Identify which cell holds the provided text, then report its [x, y] central coordinate. 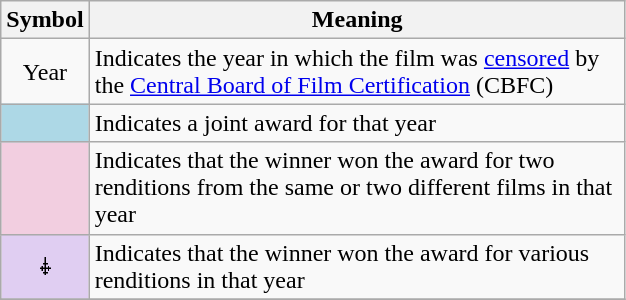
Meaning [357, 20]
⸸ [45, 266]
Symbol [45, 20]
Indicates that the winner won the award for two renditions from the same or two different films in that year [357, 188]
Indicates the year in which the film was censored by the Central Board of Film Certification (CBFC) [357, 72]
Indicates that the winner won the award for various renditions in that year [357, 266]
Indicates a joint award for that year [357, 123]
Year [45, 72]
